Locate the cell with the specified text and output its (X, Y) center coordinate. 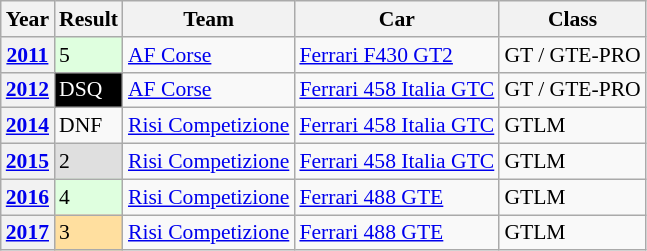
Result (88, 19)
2011 (28, 55)
2014 (28, 126)
Car (396, 19)
DNF (88, 126)
DSQ (88, 90)
Ferrari F430 GT2 (396, 55)
5 (88, 55)
Team (208, 19)
Year (28, 19)
Class (572, 19)
2017 (28, 233)
2015 (28, 162)
4 (88, 197)
3 (88, 233)
2 (88, 162)
2016 (28, 197)
2012 (28, 90)
